Locate the cell with the specified text and output its (x, y) center coordinate. 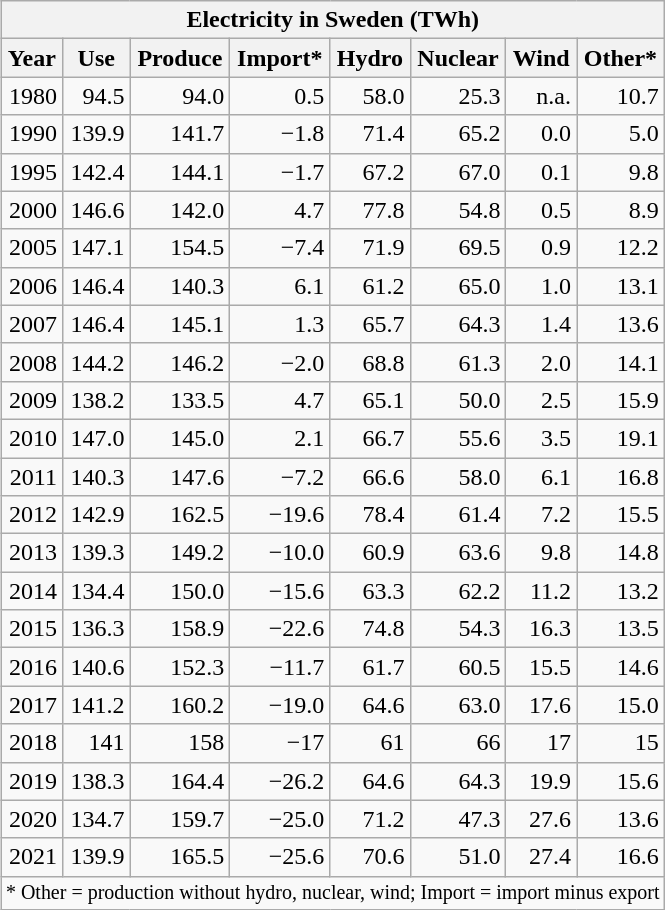
2016 (32, 667)
13.1 (621, 286)
Electricity in Sweden (TWh) (332, 20)
65.7 (370, 324)
19.1 (621, 438)
74.8 (370, 629)
14.8 (621, 553)
Other* (621, 58)
0.0 (542, 134)
71.9 (370, 248)
160.2 (180, 705)
141 (96, 743)
146.2 (180, 362)
Hydro (370, 58)
2.0 (542, 362)
1990 (32, 134)
2018 (32, 743)
2014 (32, 591)
2015 (32, 629)
−25.6 (280, 857)
63.0 (458, 705)
65.1 (370, 400)
147.6 (180, 477)
61 (370, 743)
164.4 (180, 781)
Use (96, 58)
66.7 (370, 438)
71.2 (370, 819)
−10.0 (280, 553)
16.8 (621, 477)
−25.0 (280, 819)
Wind (542, 58)
94.0 (180, 96)
1980 (32, 96)
66 (458, 743)
3.5 (542, 438)
2.1 (280, 438)
141.7 (180, 134)
−19.0 (280, 705)
133.5 (180, 400)
67.2 (370, 172)
136.3 (96, 629)
141.2 (96, 705)
Year (32, 58)
66.6 (370, 477)
145.1 (180, 324)
8.9 (621, 210)
165.5 (180, 857)
159.7 (180, 819)
50.0 (458, 400)
Produce (180, 58)
15 (621, 743)
162.5 (180, 515)
15.0 (621, 705)
71.4 (370, 134)
61.4 (458, 515)
69.5 (458, 248)
−7.2 (280, 477)
11.2 (542, 591)
5.0 (621, 134)
−2.0 (280, 362)
17.6 (542, 705)
16.3 (542, 629)
140.6 (96, 667)
142.9 (96, 515)
146.6 (96, 210)
−11.7 (280, 667)
158.9 (180, 629)
150.0 (180, 591)
138.2 (96, 400)
154.5 (180, 248)
Import* (280, 58)
n.a. (542, 96)
2021 (32, 857)
2013 (32, 553)
2007 (32, 324)
15.9 (621, 400)
16.6 (621, 857)
63.3 (370, 591)
60.5 (458, 667)
1.4 (542, 324)
19.9 (542, 781)
2000 (32, 210)
54.3 (458, 629)
−1.8 (280, 134)
149.2 (180, 553)
15.6 (621, 781)
2010 (32, 438)
60.9 (370, 553)
152.3 (180, 667)
−1.7 (280, 172)
94.5 (96, 96)
77.8 (370, 210)
158 (180, 743)
27.4 (542, 857)
147.0 (96, 438)
65.0 (458, 286)
61.3 (458, 362)
145.0 (180, 438)
51.0 (458, 857)
47.3 (458, 819)
−19.6 (280, 515)
144.2 (96, 362)
144.1 (180, 172)
78.4 (370, 515)
−17 (280, 743)
55.6 (458, 438)
10.7 (621, 96)
142.4 (96, 172)
139.3 (96, 553)
2011 (32, 477)
Nuclear (458, 58)
68.8 (370, 362)
1.3 (280, 324)
13.5 (621, 629)
* Other = production without hydro, nuclear, wind; Import = import minus export (332, 892)
54.8 (458, 210)
1.0 (542, 286)
2019 (32, 781)
−26.2 (280, 781)
7.2 (542, 515)
−22.6 (280, 629)
67.0 (458, 172)
2017 (32, 705)
134.7 (96, 819)
134.4 (96, 591)
0.9 (542, 248)
17 (542, 743)
70.6 (370, 857)
2006 (32, 286)
2020 (32, 819)
27.6 (542, 819)
2005 (32, 248)
147.1 (96, 248)
2.5 (542, 400)
61.7 (370, 667)
65.2 (458, 134)
61.2 (370, 286)
14.1 (621, 362)
63.6 (458, 553)
62.2 (458, 591)
1995 (32, 172)
−7.4 (280, 248)
−15.6 (280, 591)
12.2 (621, 248)
14.6 (621, 667)
2009 (32, 400)
142.0 (180, 210)
138.3 (96, 781)
13.2 (621, 591)
2008 (32, 362)
0.1 (542, 172)
2012 (32, 515)
25.3 (458, 96)
